Extract the [x, y] coordinate from the center of the cell holding the provided text.  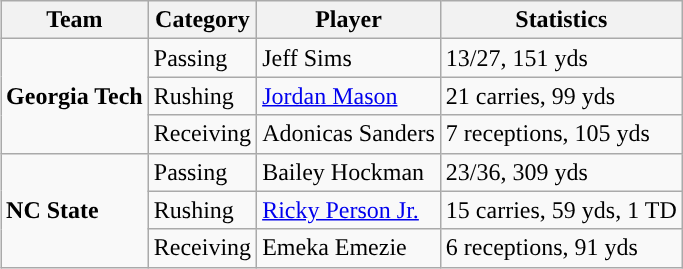
21 carries, 99 yds [561, 96]
Jordan Mason [349, 96]
Category [202, 20]
6 receptions, 91 yds [561, 248]
7 receptions, 105 yds [561, 134]
Adonicas Sanders [349, 134]
Team [75, 20]
Statistics [561, 20]
Bailey Hockman [349, 172]
Jeff Sims [349, 58]
Ricky Person Jr. [349, 210]
NC State [75, 210]
Player [349, 20]
13/27, 151 yds [561, 58]
Emeka Emezie [349, 248]
23/36, 309 yds [561, 172]
15 carries, 59 yds, 1 TD [561, 210]
Georgia Tech [75, 96]
